Output the [X, Y] coordinate of the center of the cell containing the given text.  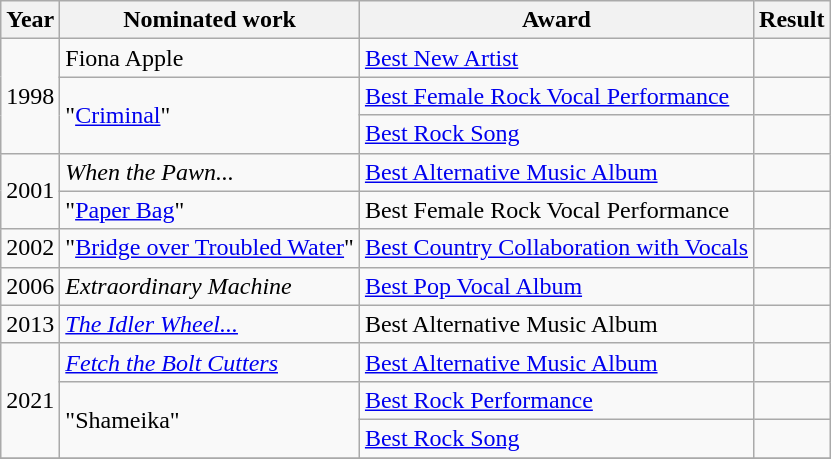
1998 [30, 96]
"Criminal" [210, 115]
2002 [30, 248]
2001 [30, 191]
Result [792, 20]
"Shameika" [210, 419]
Best Country Collaboration with Vocals [556, 248]
Best New Artist [556, 58]
The Idler Wheel... [210, 324]
Fiona Apple [210, 58]
"Bridge over Troubled Water" [210, 248]
Nominated work [210, 20]
Best Rock Performance [556, 400]
Award [556, 20]
Year [30, 20]
Fetch the Bolt Cutters [210, 362]
When the Pawn... [210, 172]
2006 [30, 286]
Extraordinary Machine [210, 286]
"Paper Bag" [210, 210]
2021 [30, 400]
Best Pop Vocal Album [556, 286]
2013 [30, 324]
